Provide the [X, Y] coordinate of the cell's center where the given text is located.  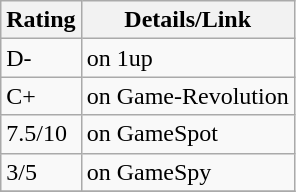
Details/Link [188, 20]
on GameSpy [188, 172]
on 1up [188, 58]
D- [41, 58]
C+ [41, 96]
on Game-Revolution [188, 96]
Rating [41, 20]
on GameSpot [188, 134]
3/5 [41, 172]
7.5/10 [41, 134]
